Search for the cell housing the specified text and yield its (X, Y) center coordinate. 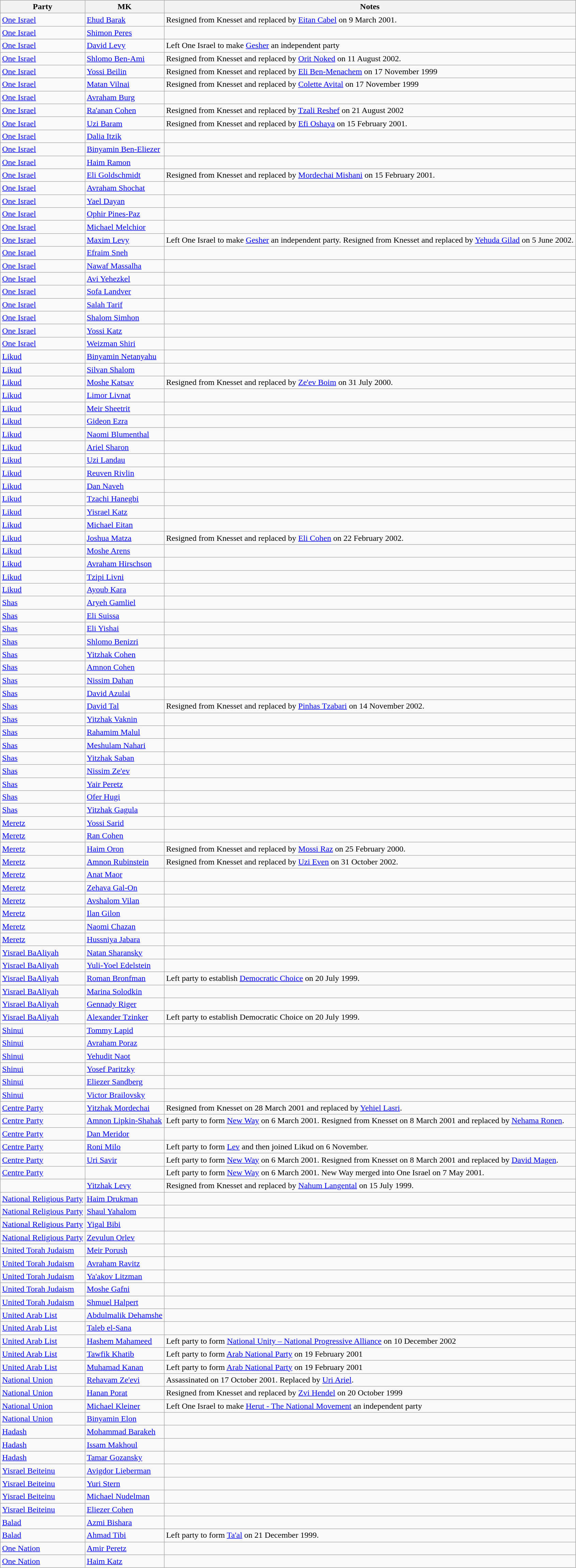
Tommy Lapid (125, 1030)
Yosef Paritzky (125, 1069)
David Levy (125, 46)
Avraham Ravitz (125, 1263)
Silvan Shalom (125, 369)
Amir Peretz (125, 1548)
Roman Bronfman (125, 978)
Azmi Bishara (125, 1522)
Marina Solodkin (125, 991)
Left One Israel to make Gesher an independent party. Resigned from Knesset and replaced by Yehuda Gilad on 5 June 2002. (370, 240)
Matan Vilnai (125, 84)
Meir Porush (125, 1250)
Amnon Cohen (125, 667)
Shmuel Halpert (125, 1302)
Eliezer Sandberg (125, 1082)
Natan Sharansky (125, 952)
Ayoub Kara (125, 590)
David Tal (125, 706)
Efraim Sneh (125, 253)
Binyamin Ben-Eliezer (125, 149)
Alexander Tzinker (125, 1017)
Hashem Mahameed (125, 1341)
Zevulun Orlev (125, 1238)
Meir Sheetrit (125, 408)
Shlomo Benizri (125, 642)
Rehavam Ze'evi (125, 1380)
Ariel Sharon (125, 447)
Hussniya Jabara (125, 939)
Party (43, 7)
Maxim Levy (125, 240)
Salah Tarif (125, 305)
Yehudit Naot (125, 1056)
Haim Ramon (125, 162)
Yuli-Yoel Edelstein (125, 965)
Tamar Gozansky (125, 1458)
Sofa Landver (125, 292)
Binyamin Elon (125, 1419)
Shalom Simhon (125, 318)
Nissim Ze'ev (125, 771)
Ehud Barak (125, 20)
Resigned from Knesset and replaced by Orit Noked on 11 August 2002. (370, 59)
Uzi Baram (125, 123)
Rahamim Malul (125, 732)
Yitzhak Saban (125, 758)
Nawaf Massalha (125, 266)
Ahmad Tibi (125, 1535)
Taleb el-Sana (125, 1328)
Mohammad Barakeh (125, 1432)
Left One Israel to make Herut - The National Movement an independent party (370, 1406)
Victor Brailovsky (125, 1095)
Shaul Yahalom (125, 1212)
Yossi Beilin (125, 71)
Assassinated on 17 October 2001. Replaced by Uri Ariel. (370, 1380)
Amnon Lipkin-Shahak (125, 1121)
Resigned from Knesset and replaced by Eitan Cabel on 9 March 2001. (370, 20)
Gennady Riger (125, 1004)
Resigned from Knesset and replaced by Ze'ev Boim on 31 July 2000. (370, 383)
Haim Oron (125, 849)
Weizman Shiri (125, 343)
Avraham Poraz (125, 1043)
Moshe Katsav (125, 383)
Yair Peretz (125, 784)
Resigned from Knesset and replaced by Eli Cohen on 22 February 2002. (370, 538)
Resigned from Knesset and replaced by Mordechai Mishani on 15 February 2001. (370, 175)
Tzipi Livni (125, 577)
Meshulam Nahari (125, 745)
Avi Yehezkel (125, 279)
Left party to form New Way on 6 March 2001. Resigned from Knesset on 8 March 2001 and replaced by Nehama Ronen. (370, 1121)
Moshe Gafni (125, 1289)
Shlomo Ben-Ami (125, 59)
Dalia Itzik (125, 136)
Issam Makhoul (125, 1445)
Binyamin Netanyahu (125, 356)
Avraham Hirschson (125, 564)
Resigned from Knesset and replaced by Colette Avital on 17 November 1999 (370, 84)
Haim Drukman (125, 1198)
Uri Savir (125, 1160)
Shimon Peres (125, 33)
Haim Katz (125, 1561)
Left party to form New Way on 6 March 2001. Resigned from Knesset on 8 March 2001 and replaced by David Magen. (370, 1160)
Ran Cohen (125, 836)
Resigned from Knesset and replaced by Eli Ben-Menachem on 17 November 1999 (370, 71)
MK (125, 7)
Gideon Ezra (125, 421)
Avraham Burg (125, 97)
Yitzhak Levy (125, 1185)
Hanan Porat (125, 1393)
Left party to form Ta'al on 21 December 1999. (370, 1535)
Yossi Katz (125, 330)
Michael Eitan (125, 525)
Tzachi Hanegbi (125, 499)
Abdulmalik Dehamshe (125, 1315)
Left party to form National Unity – National Progressive Alliance on 10 December 2002 (370, 1341)
Dan Naveh (125, 486)
Yigal Bibi (125, 1225)
Avigdor Lieberman (125, 1471)
Yitzhak Mordechai (125, 1108)
Resigned from Knesset and replaced by Pinhas Tzabari on 14 November 2002. (370, 706)
Left party to form New Way on 6 March 2001. New Way merged into One Israel on 7 May 2001. (370, 1173)
Ya'akov Litzman (125, 1276)
Zehava Gal-On (125, 888)
Ra'anan Cohen (125, 110)
Michael Nudelman (125, 1497)
Naomi Chazan (125, 926)
Yitzhak Vaknin (125, 719)
Ofer Hugi (125, 797)
Left One Israel to make Gesher an independent party (370, 46)
Eli Suissa (125, 616)
Amnon Rubinstein (125, 862)
Eli Yishai (125, 629)
Moshe Arens (125, 551)
Tawfik Khatib (125, 1354)
Uzi Landau (125, 460)
Resigned from Knesset and replaced by Nahum Langental on 15 July 1999. (370, 1185)
Aryeh Gamliel (125, 603)
Avraham Shochat (125, 188)
Limor Livnat (125, 395)
Resigned from Knesset on 28 March 2001 and replaced by Yehiel Lasri. (370, 1108)
Roni Milo (125, 1147)
Resigned from Knesset and replaced by Zvi Hendel on 20 October 1999 (370, 1393)
Yuri Stern (125, 1484)
Avshalom Vilan (125, 901)
Reuven Rivlin (125, 473)
Naomi Blumenthal (125, 434)
Muhamad Kanan (125, 1367)
Eli Goldschmidt (125, 175)
Anat Maor (125, 875)
Eliezer Cohen (125, 1509)
Michael Melchior (125, 227)
Ophir Pines-Paz (125, 214)
Yossi Sarid (125, 823)
Notes (370, 7)
Resigned from Knesset and replaced by Tzali Reshef on 21 August 2002 (370, 110)
Ilan Gilon (125, 914)
Yisrael Katz (125, 512)
Dan Meridor (125, 1134)
Left party to form Lev and then joined Likud on 6 November. (370, 1147)
Nissim Dahan (125, 680)
Michael Kleiner (125, 1406)
Yael Dayan (125, 201)
Yitzhak Cohen (125, 654)
Resigned from Knesset and replaced by Efi Oshaya on 15 February 2001. (370, 123)
Joshua Matza (125, 538)
Resigned from Knesset and replaced by Mossi Raz on 25 February 2000. (370, 849)
Resigned from Knesset and replaced by Uzi Even on 31 October 2002. (370, 862)
Yitzhak Gagula (125, 810)
David Azulai (125, 693)
